Output the (x, y) coordinate of the center of the cell containing the given text.  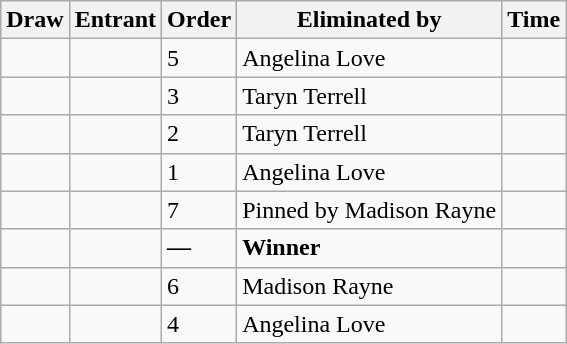
4 (200, 324)
— (200, 248)
Eliminated by (370, 20)
2 (200, 134)
6 (200, 286)
Order (200, 20)
Time (534, 20)
3 (200, 96)
5 (200, 58)
Entrant (115, 20)
Pinned by Madison Rayne (370, 210)
1 (200, 172)
Winner (370, 248)
Madison Rayne (370, 286)
Draw (35, 20)
7 (200, 210)
